Extract the (X, Y) coordinate from the center of the cell holding the provided text.  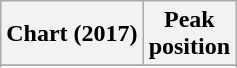
Chart (2017) (72, 34)
Peakposition (189, 34)
